Pinpoint the cell where the given text exists, returning its (X, Y) midpoint coordinate. 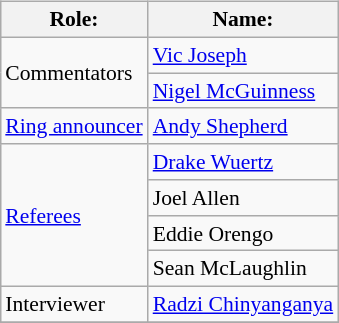
Commentators (74, 72)
Interviewer (74, 305)
Joel Allen (244, 198)
Drake Wuertz (244, 162)
Name: (244, 20)
Eddie Orengo (244, 233)
Referees (74, 215)
Radzi Chinyanganya (244, 305)
Sean McLaughlin (244, 269)
Role: (74, 20)
Ring announcer (74, 126)
Andy Shepherd (244, 126)
Nigel McGuinness (244, 91)
Vic Joseph (244, 55)
